From the cell containing the given text, extract its center point as (x, y) coordinate. 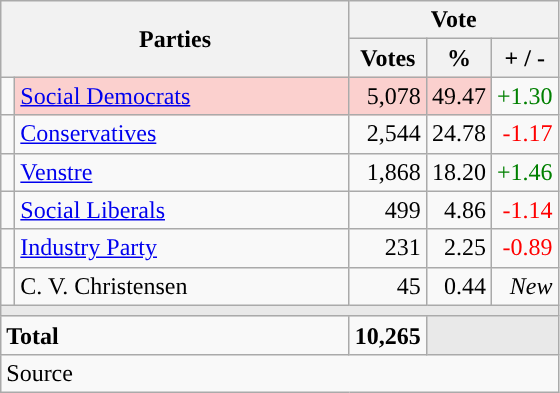
0.44 (458, 286)
10,265 (388, 335)
49.47 (458, 96)
+1.30 (524, 96)
+1.46 (524, 172)
Source (280, 373)
Venstre (182, 172)
Parties (176, 39)
2,544 (388, 134)
2.25 (458, 248)
C. V. Christensen (182, 286)
Social Democrats (182, 96)
231 (388, 248)
% (458, 58)
499 (388, 210)
-1.14 (524, 210)
+ / - (524, 58)
24.78 (458, 134)
18.20 (458, 172)
5,078 (388, 96)
Vote (454, 20)
45 (388, 286)
1,868 (388, 172)
-0.89 (524, 248)
-1.17 (524, 134)
Industry Party (182, 248)
Social Liberals (182, 210)
4.86 (458, 210)
Conservatives (182, 134)
New (524, 286)
Votes (388, 58)
Total (176, 335)
